For the text-containing cell, return its midpoint in (X, Y) coordinate format. 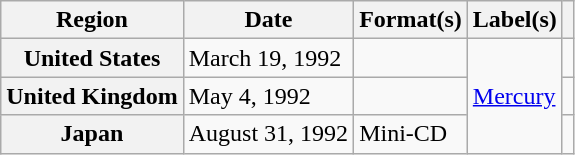
Mini-CD (411, 134)
May 4, 1992 (268, 96)
Label(s) (514, 20)
March 19, 1992 (268, 58)
United States (92, 58)
Date (268, 20)
Format(s) (411, 20)
United Kingdom (92, 96)
Japan (92, 134)
August 31, 1992 (268, 134)
Mercury (514, 96)
Region (92, 20)
